For the text-containing cell, return its midpoint in (X, Y) coordinate format. 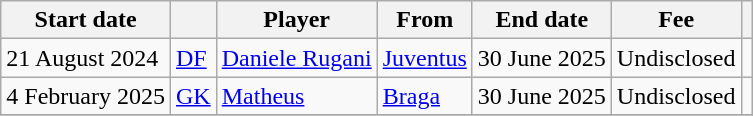
21 August 2024 (86, 58)
From (424, 20)
Start date (86, 20)
Matheus (296, 96)
Daniele Rugani (296, 58)
4 February 2025 (86, 96)
Fee (676, 20)
Juventus (424, 58)
Player (296, 20)
GK (193, 96)
End date (542, 20)
Braga (424, 96)
DF (193, 58)
